Determine the (x, y) coordinate at the center of the cell enclosing the given text.  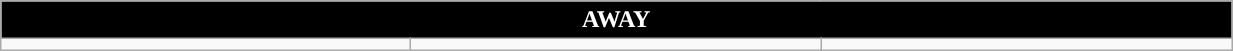
AWAY (616, 20)
